For the text-containing cell, return its midpoint in (X, Y) coordinate format. 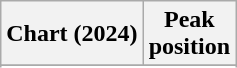
Chart (2024) (72, 34)
Peakposition (189, 34)
